Return the [x, y] coordinate for the center point of the cell that contains the specified text.  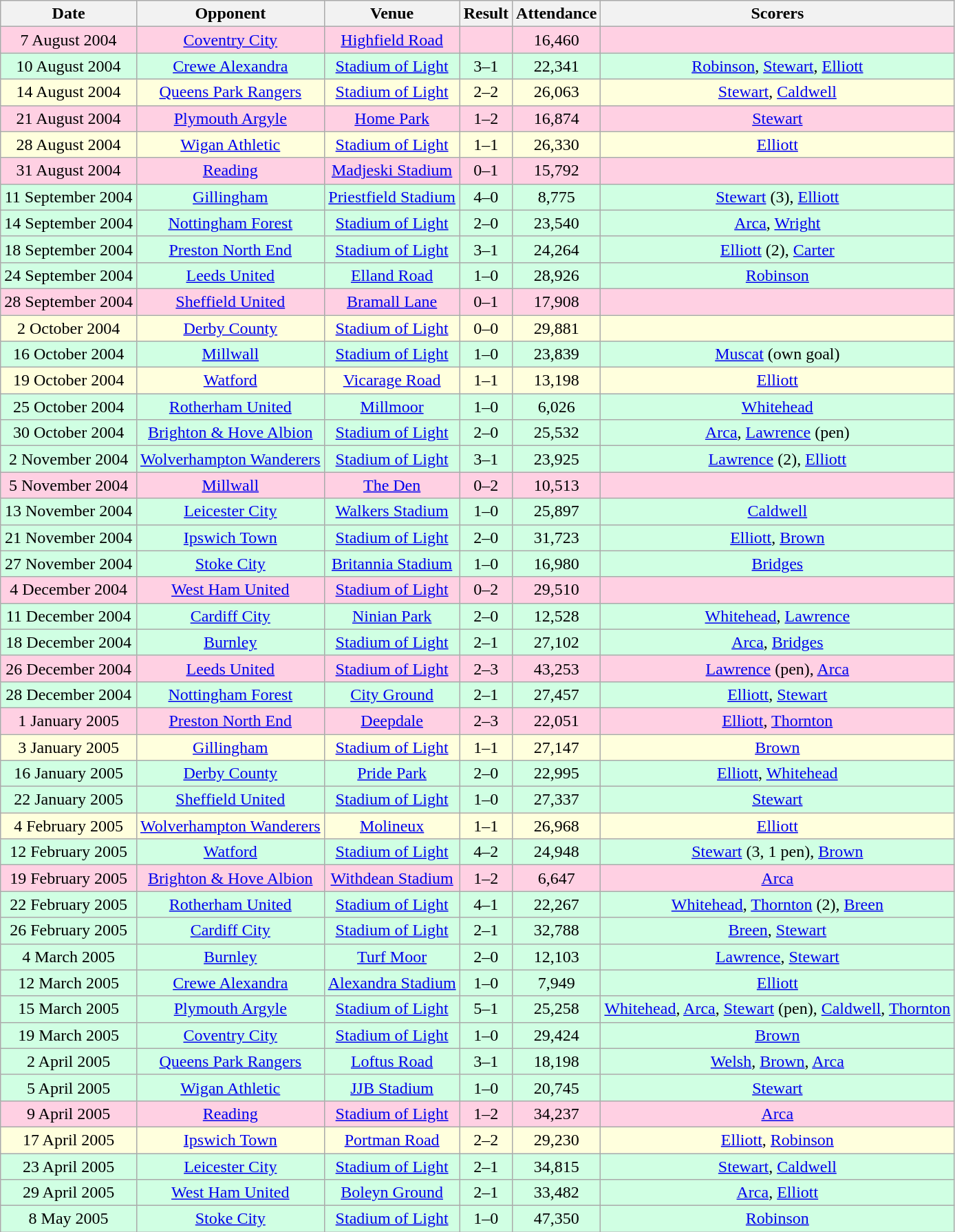
Molineux [392, 826]
22,995 [557, 774]
13 November 2004 [69, 511]
Madjeski Stadium [392, 171]
City Ground [392, 694]
Elliott, Robinson [777, 1140]
Venue [392, 14]
15 March 2005 [69, 1009]
47,350 [557, 1219]
Whitehead, Thornton (2), Breen [777, 904]
7,949 [557, 983]
33,482 [557, 1193]
26,968 [557, 826]
Highfield Road [392, 40]
20,745 [557, 1087]
Lawrence (pen), Arca [777, 668]
2 April 2005 [69, 1061]
Caldwell [777, 511]
22,341 [557, 66]
4 December 2004 [69, 590]
Lawrence, Stewart [777, 957]
29 April 2005 [69, 1193]
2 October 2004 [69, 328]
27,457 [557, 694]
28 September 2004 [69, 301]
18 September 2004 [69, 249]
12,528 [557, 616]
Home Park [392, 118]
5–1 [486, 1009]
23,839 [557, 354]
Scorers [777, 14]
16,460 [557, 40]
Result [486, 14]
27,102 [557, 642]
Alexandra Stadium [392, 983]
Elliott, Whitehead [777, 774]
4–0 [486, 197]
Arca, Bridges [777, 642]
JJB Stadium [392, 1087]
32,788 [557, 931]
17 April 2005 [69, 1140]
Vicarage Road [392, 381]
Elliott (2), Carter [777, 249]
Lawrence (2), Elliott [777, 459]
Whitehead, Arca, Stewart (pen), Caldwell, Thornton [777, 1009]
43,253 [557, 668]
19 February 2005 [69, 878]
Pride Park [392, 774]
Whitehead [777, 407]
16 January 2005 [69, 774]
30 October 2004 [69, 433]
31,723 [557, 538]
24,264 [557, 249]
Millmoor [392, 407]
11 September 2004 [69, 197]
4 February 2005 [69, 826]
23,925 [557, 459]
Bramall Lane [392, 301]
28 August 2004 [69, 145]
Attendance [557, 14]
Elliott, Stewart [777, 694]
9 April 2005 [69, 1114]
26 December 2004 [69, 668]
24 September 2004 [69, 275]
Ninian Park [392, 616]
Portman Road [392, 1140]
4–1 [486, 904]
28 December 2004 [69, 694]
19 March 2005 [69, 1035]
10,513 [557, 485]
6,026 [557, 407]
16,874 [557, 118]
23 April 2005 [69, 1167]
4 March 2005 [69, 957]
4–2 [486, 852]
Bridges [777, 564]
29,424 [557, 1035]
Arca, Elliott [777, 1193]
Priestfield Stadium [392, 197]
25,897 [557, 511]
16 October 2004 [69, 354]
12 March 2005 [69, 983]
23,540 [557, 223]
29,881 [557, 328]
3 January 2005 [69, 747]
Turf Moor [392, 957]
28,926 [557, 275]
Walkers Stadium [392, 511]
The Den [392, 485]
Elliott, Thornton [777, 721]
Elliott, Brown [777, 538]
25,258 [557, 1009]
21 August 2004 [69, 118]
10 August 2004 [69, 66]
27,337 [557, 800]
31 August 2004 [69, 171]
6,647 [557, 878]
Deepdale [392, 721]
15,792 [557, 171]
26,063 [557, 92]
27 November 2004 [69, 564]
Whitehead, Lawrence [777, 616]
Withdean Stadium [392, 878]
13,198 [557, 381]
29,510 [557, 590]
27,147 [557, 747]
22 January 2005 [69, 800]
11 December 2004 [69, 616]
Opponent [230, 14]
14 September 2004 [69, 223]
22,051 [557, 721]
5 November 2004 [69, 485]
Loftus Road [392, 1061]
5 April 2005 [69, 1087]
34,237 [557, 1114]
24,948 [557, 852]
19 October 2004 [69, 381]
Britannia Stadium [392, 564]
Muscat (own goal) [777, 354]
2 November 2004 [69, 459]
16,980 [557, 564]
21 November 2004 [69, 538]
14 August 2004 [69, 92]
Stewart (3, 1 pen), Brown [777, 852]
0–0 [486, 328]
12,103 [557, 957]
22,267 [557, 904]
26 February 2005 [69, 931]
8,775 [557, 197]
22 February 2005 [69, 904]
17,908 [557, 301]
Boleyn Ground [392, 1193]
1 January 2005 [69, 721]
Robinson, Stewart, Elliott [777, 66]
8 May 2005 [69, 1219]
29,230 [557, 1140]
7 August 2004 [69, 40]
18,198 [557, 1061]
12 February 2005 [69, 852]
Arca, Lawrence (pen) [777, 433]
25 October 2004 [69, 407]
Arca, Wright [777, 223]
34,815 [557, 1167]
Stewart (3), Elliott [777, 197]
Date [69, 14]
26,330 [557, 145]
25,532 [557, 433]
Elland Road [392, 275]
Breen, Stewart [777, 931]
Welsh, Brown, Arca [777, 1061]
18 December 2004 [69, 642]
